Search for the cell housing the specified text and yield its (x, y) center coordinate. 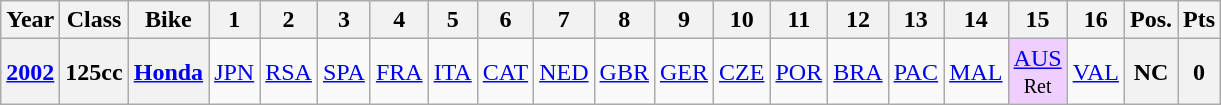
Pts (1200, 20)
9 (684, 20)
PAC (916, 72)
BRA (858, 72)
RSA (289, 72)
8 (624, 20)
MAL (976, 72)
2002 (30, 72)
0 (1200, 72)
NED (564, 72)
FRA (399, 72)
7 (564, 20)
4 (399, 20)
GBR (624, 72)
Honda (168, 72)
Year (30, 20)
2 (289, 20)
GER (684, 72)
POR (799, 72)
13 (916, 20)
15 (1038, 20)
6 (505, 20)
JPN (234, 72)
ITA (452, 72)
SPA (344, 72)
12 (858, 20)
Bike (168, 20)
14 (976, 20)
11 (799, 20)
10 (742, 20)
3 (344, 20)
Pos. (1150, 20)
NC (1150, 72)
16 (1096, 20)
125cc (94, 72)
CAT (505, 72)
1 (234, 20)
VAL (1096, 72)
CZE (742, 72)
Class (94, 20)
5 (452, 20)
AUSRet (1038, 72)
